Identify which cell holds the provided text, then report its (x, y) central coordinate. 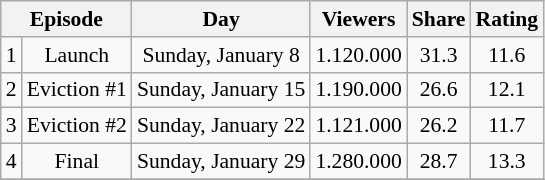
2 (12, 90)
Day (221, 19)
Sunday, January 15 (221, 90)
Sunday, January 22 (221, 126)
Share (439, 19)
Eviction #2 (77, 126)
26.6 (439, 90)
Sunday, January 29 (221, 162)
1 (12, 55)
Eviction #1 (77, 90)
Viewers (358, 19)
1.121.000 (358, 126)
12.1 (507, 90)
1.120.000 (358, 55)
11.7 (507, 126)
3 (12, 126)
28.7 (439, 162)
Sunday, January 8 (221, 55)
4 (12, 162)
1.280.000 (358, 162)
1.190.000 (358, 90)
Launch (77, 55)
11.6 (507, 55)
Rating (507, 19)
26.2 (439, 126)
Episode (66, 19)
13.3 (507, 162)
31.3 (439, 55)
Final (77, 162)
